Return the [X, Y] coordinate for the center point of the cell that contains the specified text.  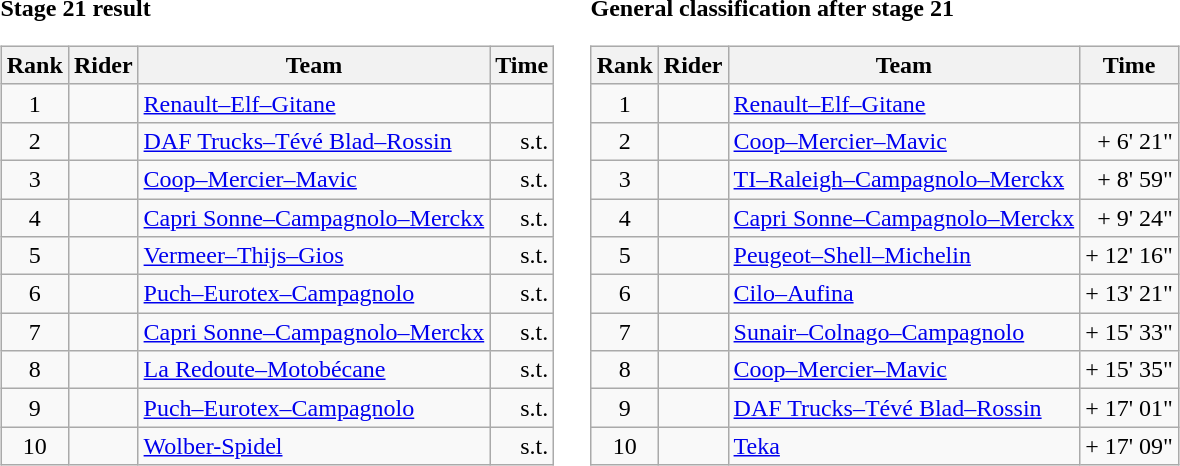
+ 6' 21" [1130, 141]
TI–Raleigh–Campagnolo–Merckx [904, 179]
Vermeer–Thijs–Gios [314, 256]
+ 12' 16" [1130, 256]
+ 15' 35" [1130, 370]
Teka [904, 446]
+ 15' 33" [1130, 332]
La Redoute–Motobécane [314, 370]
Cilo–Aufina [904, 294]
+ 17' 09" [1130, 446]
+ 13' 21" [1130, 294]
+ 8' 59" [1130, 179]
+ 9' 24" [1130, 217]
Sunair–Colnago–Campagnolo [904, 332]
Peugeot–Shell–Michelin [904, 256]
+ 17' 01" [1130, 408]
Wolber-Spidel [314, 446]
